Search for the cell housing the specified text and yield its [X, Y] center coordinate. 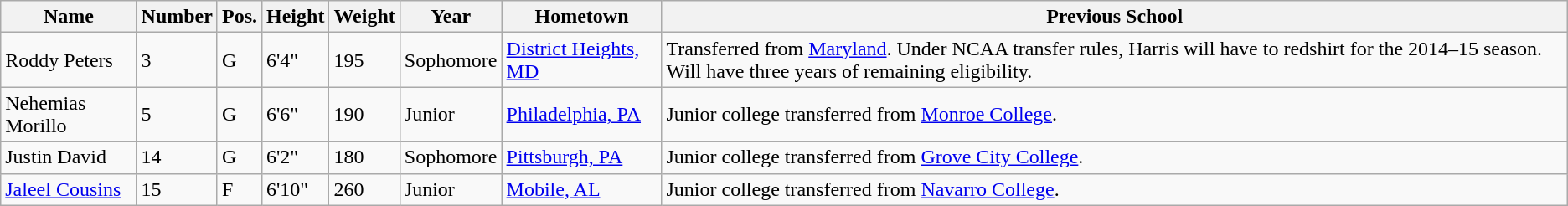
District Heights, MD [581, 60]
6'4" [296, 60]
Junior college transferred from Navarro College. [1114, 189]
Jaleel Cousins [69, 189]
3 [177, 60]
Height [296, 17]
Hometown [581, 17]
Junior college transferred from Grove City College. [1114, 157]
14 [177, 157]
6'6" [296, 114]
Previous School [1114, 17]
Pos. [240, 17]
Year [451, 17]
Weight [364, 17]
Roddy Peters [69, 60]
Justin David [69, 157]
Mobile, AL [581, 189]
Pittsburgh, PA [581, 157]
Philadelphia, PA [581, 114]
190 [364, 114]
Name [69, 17]
6'10" [296, 189]
15 [177, 189]
180 [364, 157]
Junior college transferred from Monroe College. [1114, 114]
6'2" [296, 157]
F [240, 189]
5 [177, 114]
195 [364, 60]
260 [364, 189]
Number [177, 17]
Nehemias Morillo [69, 114]
